Provide the (x, y) coordinate of the cell's center where the given text is located.  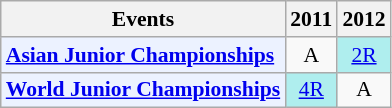
2011 (311, 19)
Asian Junior Championships (143, 55)
2R (364, 55)
4R (311, 90)
World Junior Championships (143, 90)
2012 (364, 19)
Events (143, 19)
